Output the (X, Y) coordinate of the center of the cell containing the given text.  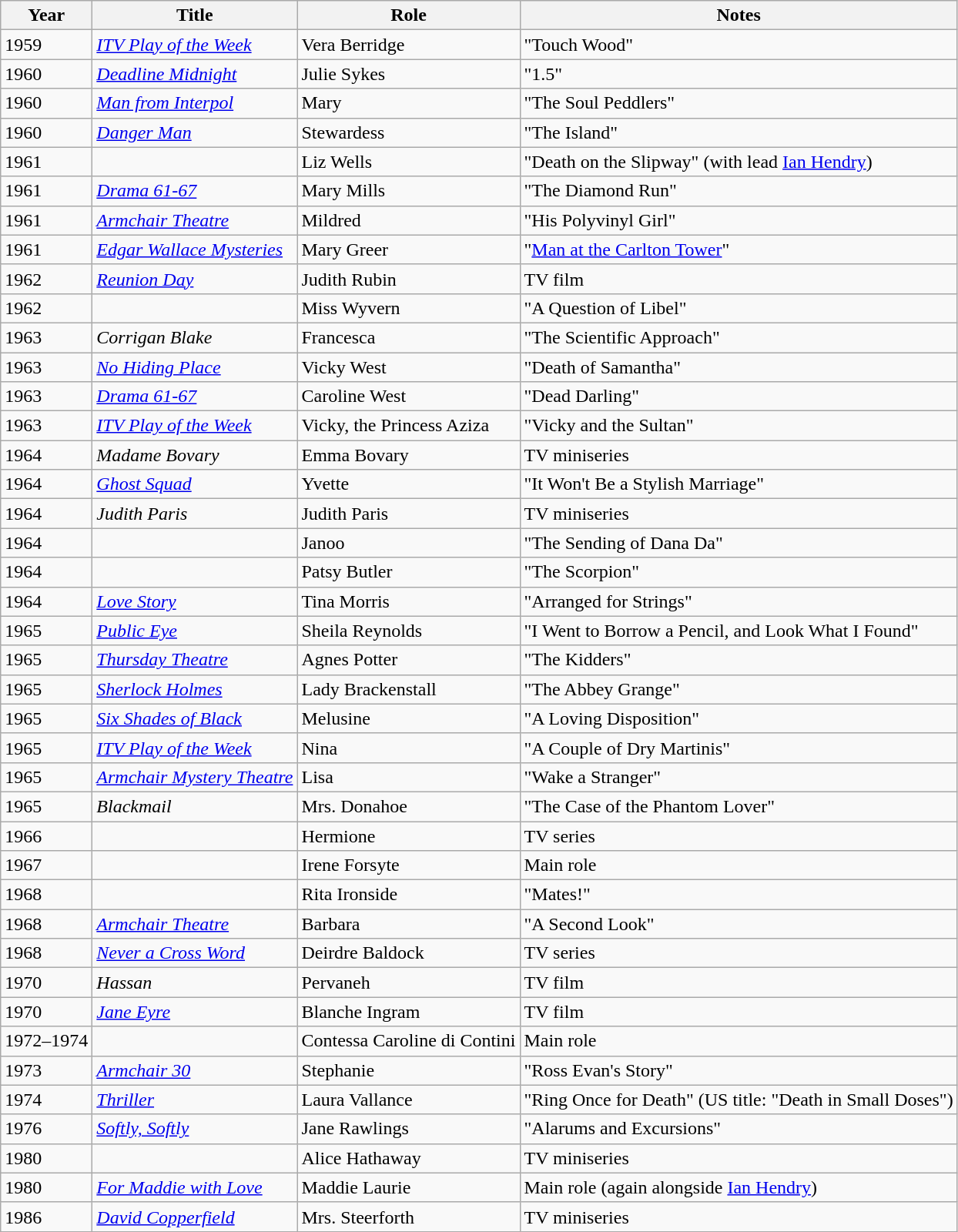
Rita Ironside (408, 895)
"It Won't Be a Stylish Marriage" (739, 484)
"A Loving Disposition" (739, 718)
Mary Greer (408, 249)
Man from Interpol (195, 103)
Vicky West (408, 367)
Mary Mills (408, 191)
"Touch Wood" (739, 45)
"A Question of Libel" (739, 308)
For Maddie with Love (195, 1187)
Francesca (408, 337)
Maddie Laurie (408, 1187)
Thriller (195, 1100)
1986 (46, 1217)
"His Polyvinyl Girl" (739, 220)
"The Kidders" (739, 660)
1959 (46, 45)
Julie Sykes (408, 74)
"The Sending of Dana Da" (739, 543)
"The Island" (739, 132)
Corrigan Blake (195, 337)
Vicky, the Princess Aziza (408, 426)
Danger Man (195, 132)
Hassan (195, 983)
"The Soul Peddlers" (739, 103)
Armchair Mystery Theatre (195, 777)
Agnes Potter (408, 660)
Melusine (408, 718)
Lisa (408, 777)
Pervaneh (408, 983)
Mary (408, 103)
Sheila Reynolds (408, 631)
No Hiding Place (195, 367)
Caroline West (408, 397)
Thursday Theatre (195, 660)
Irene Forsyte (408, 865)
Public Eye (195, 631)
Barbara (408, 924)
David Copperfield (195, 1217)
Nina (408, 748)
Deirdre Baldock (408, 953)
"Dead Darling" (739, 397)
"I Went to Borrow a Pencil, and Look What I Found" (739, 631)
Jane Rawlings (408, 1129)
"The Case of the Phantom Lover" (739, 806)
Lady Brackenstall (408, 689)
"Arranged for Strings" (739, 601)
Patsy Butler (408, 572)
Janoo (408, 543)
Role (408, 15)
1967 (46, 865)
1972–1974 (46, 1041)
Stewardess (408, 132)
"Death on the Slipway" (with lead Ian Hendry) (739, 162)
Ghost Squad (195, 484)
Sherlock Holmes (195, 689)
Tina Morris (408, 601)
Madame Bovary (195, 455)
"Wake a Stranger" (739, 777)
1973 (46, 1070)
Contessa Caroline di Contini (408, 1041)
Vera Berridge (408, 45)
"Mates!" (739, 895)
Judith Rubin (408, 279)
Reunion Day (195, 279)
Hermione (408, 835)
Blanche Ingram (408, 1012)
Yvette (408, 484)
Notes (739, 15)
Stephanie (408, 1070)
Love Story (195, 601)
Armchair 30 (195, 1070)
Deadline Midnight (195, 74)
1966 (46, 835)
Edgar Wallace Mysteries (195, 249)
"Alarums and Excursions" (739, 1129)
"The Abbey Grange" (739, 689)
"A Couple of Dry Martinis" (739, 748)
"The Scorpion" (739, 572)
Miss Wyvern (408, 308)
Blackmail (195, 806)
Main role (again alongside Ian Hendry) (739, 1187)
Emma Bovary (408, 455)
Mrs. Donahoe (408, 806)
"The Diamond Run" (739, 191)
Year (46, 15)
Title (195, 15)
Softly, Softly (195, 1129)
Liz Wells (408, 162)
"Death of Samantha" (739, 367)
"Ross Evan's Story" (739, 1070)
"Vicky and the Sultan" (739, 426)
Six Shades of Black (195, 718)
Laura Vallance (408, 1100)
Mildred (408, 220)
"A Second Look" (739, 924)
"1.5" (739, 74)
Never a Cross Word (195, 953)
"Ring Once for Death" (US title: "Death in Small Doses") (739, 1100)
Mrs. Steerforth (408, 1217)
Alice Hathaway (408, 1158)
"The Scientific Approach" (739, 337)
"Man at the Carlton Tower" (739, 249)
Jane Eyre (195, 1012)
1974 (46, 1100)
1976 (46, 1129)
